For the text-containing cell, return its midpoint in [x, y] coordinate format. 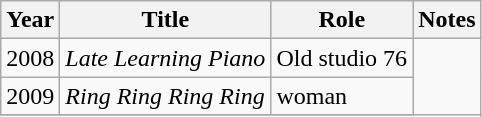
2008 [30, 58]
Old studio 76 [342, 58]
Role [342, 20]
Title [166, 20]
Year [30, 20]
2009 [30, 96]
woman [342, 96]
Ring Ring Ring Ring [166, 96]
Notes [447, 20]
Late Learning Piano [166, 58]
